Return the (x, y) coordinate for the center point of the cell that contains the specified text.  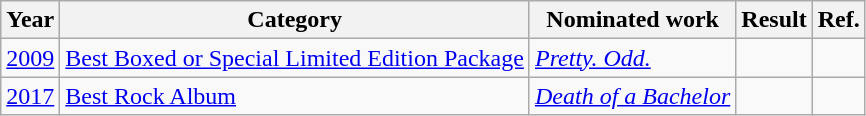
Year (30, 20)
2017 (30, 96)
Ref. (838, 20)
Category (295, 20)
Pretty. Odd. (632, 58)
Best Boxed or Special Limited Edition Package (295, 58)
Result (774, 20)
Death of a Bachelor (632, 96)
Best Rock Album (295, 96)
2009 (30, 58)
Nominated work (632, 20)
